Provide the [x, y] coordinate of the cell's center where the given text is located.  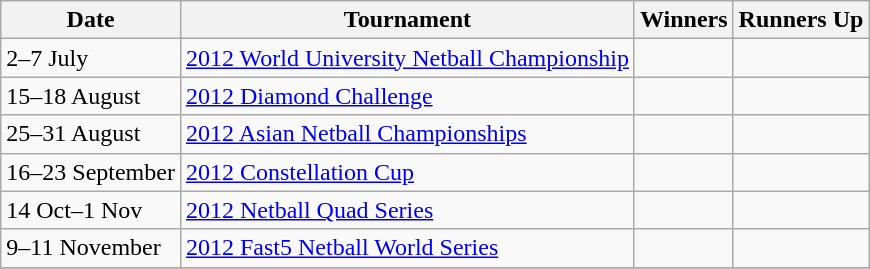
25–31 August [91, 134]
2012 Constellation Cup [407, 172]
Date [91, 20]
9–11 November [91, 248]
Runners Up [801, 20]
2–7 July [91, 58]
2012 Asian Netball Championships [407, 134]
2012 Diamond Challenge [407, 96]
2012 World University Netball Championship [407, 58]
16–23 September [91, 172]
2012 Fast5 Netball World Series [407, 248]
2012 Netball Quad Series [407, 210]
15–18 August [91, 96]
Winners [684, 20]
14 Oct–1 Nov [91, 210]
Tournament [407, 20]
